Extract the [X, Y] coordinate from the center of the cell holding the provided text.  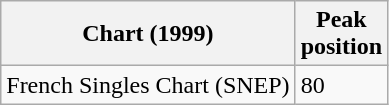
Chart (1999) [148, 34]
80 [341, 85]
Peakposition [341, 34]
French Singles Chart (SNEP) [148, 85]
